Extract the (x, y) coordinate from the center of the cell holding the provided text.  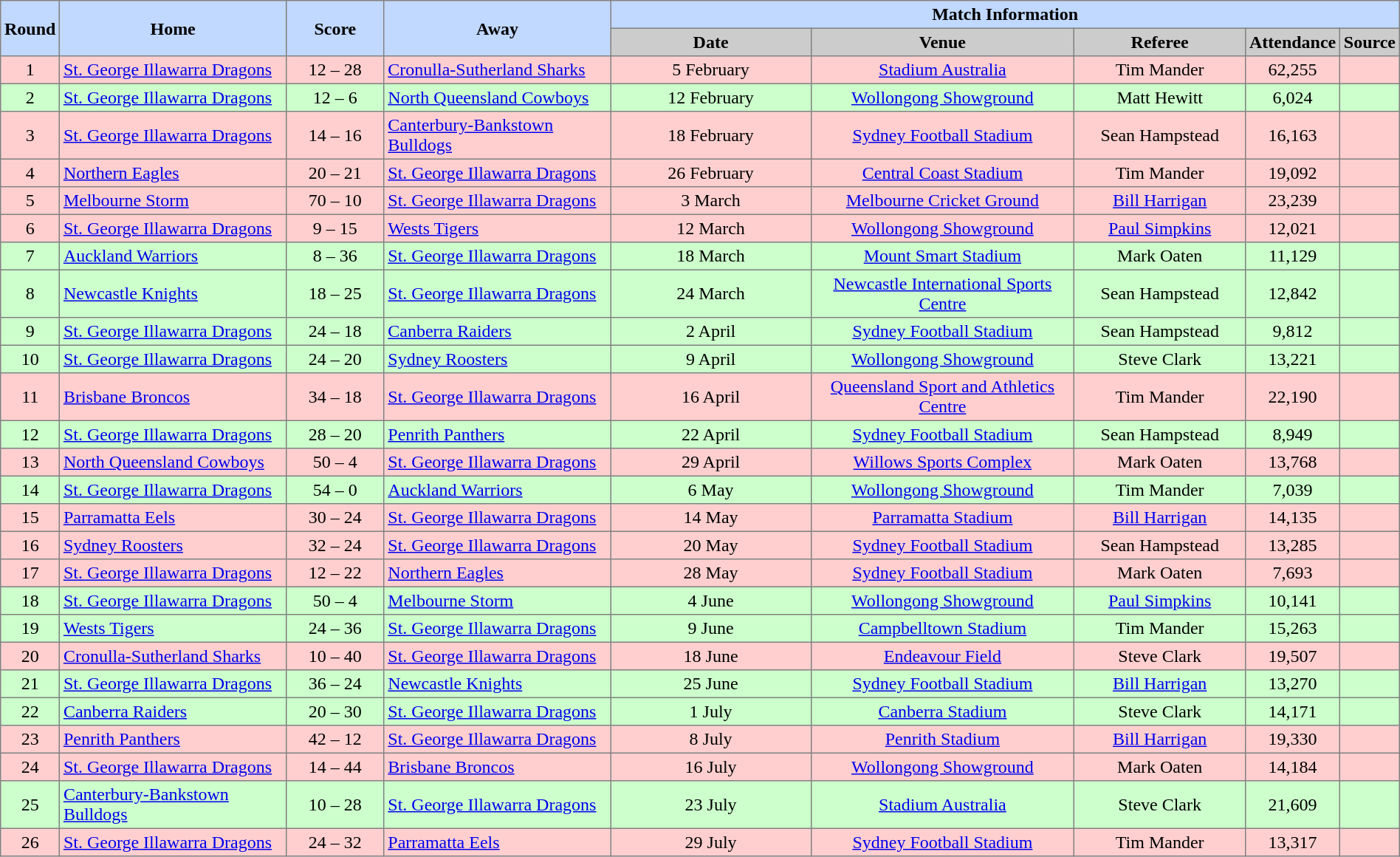
12 – 28 (335, 70)
22,190 (1293, 397)
14,184 (1293, 767)
70 – 10 (335, 201)
9,812 (1293, 332)
20 – 21 (335, 173)
16 (30, 545)
36 – 24 (335, 684)
19,330 (1293, 740)
15,263 (1293, 629)
28 May (710, 573)
Campbelltown Stadium (942, 629)
2 April (710, 332)
24 – 20 (335, 359)
Away (498, 28)
34 – 18 (335, 397)
24 – 32 (335, 842)
9 April (710, 359)
13,768 (1293, 462)
Match Information (1005, 15)
Central Coast Stadium (942, 173)
Canberra Stadium (942, 711)
Endeavour Field (942, 656)
10,141 (1293, 601)
6 May (710, 490)
6,024 (1293, 98)
Willows Sports Complex (942, 462)
23 (30, 740)
Matt Hewitt (1160, 98)
Parramatta Stadium (942, 518)
21,609 (1293, 805)
Date (710, 42)
24 (30, 767)
12,842 (1293, 293)
13,270 (1293, 684)
42 – 12 (335, 740)
Penrith Stadium (942, 740)
14 May (710, 518)
18 – 25 (335, 293)
7,693 (1293, 573)
9 (30, 332)
26 February (710, 173)
24 March (710, 293)
23,239 (1293, 201)
14,135 (1293, 518)
Score (335, 28)
Round (30, 28)
24 – 36 (335, 629)
9 June (710, 629)
6 (30, 228)
30 – 24 (335, 518)
12,021 (1293, 228)
1 (30, 70)
3 March (710, 201)
5 (30, 201)
22 April (710, 434)
20 – 30 (335, 711)
Queensland Sport and Athletics Centre (942, 397)
20 (30, 656)
13,221 (1293, 359)
Venue (942, 42)
4 (30, 173)
18 March (710, 256)
10 – 28 (335, 805)
16,163 (1293, 135)
8 – 36 (335, 256)
18 (30, 601)
18 June (710, 656)
19,092 (1293, 173)
24 – 18 (335, 332)
Newcastle International Sports Centre (942, 293)
54 – 0 (335, 490)
12 February (710, 98)
11,129 (1293, 256)
21 (30, 684)
12 (30, 434)
4 June (710, 601)
12 – 22 (335, 573)
26 (30, 842)
7,039 (1293, 490)
12 March (710, 228)
8 (30, 293)
15 (30, 518)
29 July (710, 842)
13,285 (1293, 545)
3 (30, 135)
Mount Smart Stadium (942, 256)
25 June (710, 684)
29 April (710, 462)
16 July (710, 767)
28 – 20 (335, 434)
8,949 (1293, 434)
23 July (710, 805)
14,171 (1293, 711)
2 (30, 98)
12 – 6 (335, 98)
9 – 15 (335, 228)
17 (30, 573)
Source (1370, 42)
Attendance (1293, 42)
19,507 (1293, 656)
32 – 24 (335, 545)
8 July (710, 740)
14 (30, 490)
10 – 40 (335, 656)
Home (173, 28)
18 February (710, 135)
16 April (710, 397)
10 (30, 359)
62,255 (1293, 70)
13,317 (1293, 842)
14 – 16 (335, 135)
20 May (710, 545)
13 (30, 462)
22 (30, 711)
25 (30, 805)
5 February (710, 70)
19 (30, 629)
7 (30, 256)
Melbourne Cricket Ground (942, 201)
Referee (1160, 42)
11 (30, 397)
1 July (710, 711)
14 – 44 (335, 767)
